Identify which cell holds the provided text, then report its [X, Y] central coordinate. 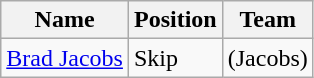
Team [268, 20]
Brad Jacobs [65, 58]
Position [175, 20]
Name [65, 20]
Skip [175, 58]
(Jacobs) [268, 58]
